Extract the [x, y] coordinate from the center of the cell holding the provided text.  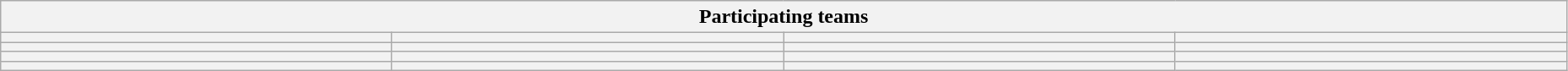
Participating teams [784, 17]
